From the cell containing the given text, extract its center point as (x, y) coordinate. 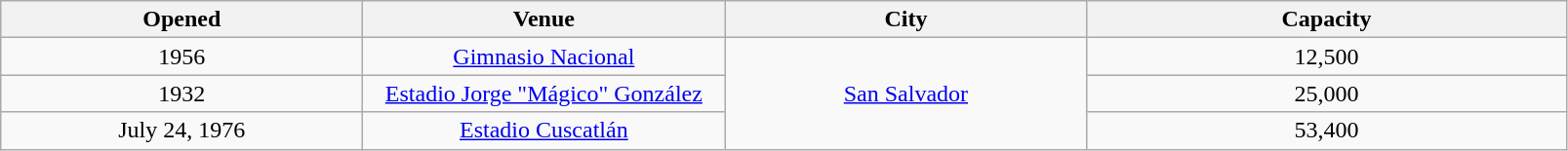
25,000 (1327, 94)
1956 (181, 57)
Venue (544, 19)
Capacity (1327, 19)
Opened (181, 19)
53,400 (1327, 131)
San Salvador (905, 94)
12,500 (1327, 57)
Gimnasio Nacional (544, 57)
City (905, 19)
1932 (181, 94)
July 24, 1976 (181, 131)
Estadio Jorge "Mágico" González (544, 94)
Estadio Cuscatlán (544, 131)
